Capture the cell that displays the provided text and extract its (x, y) central coordinate. 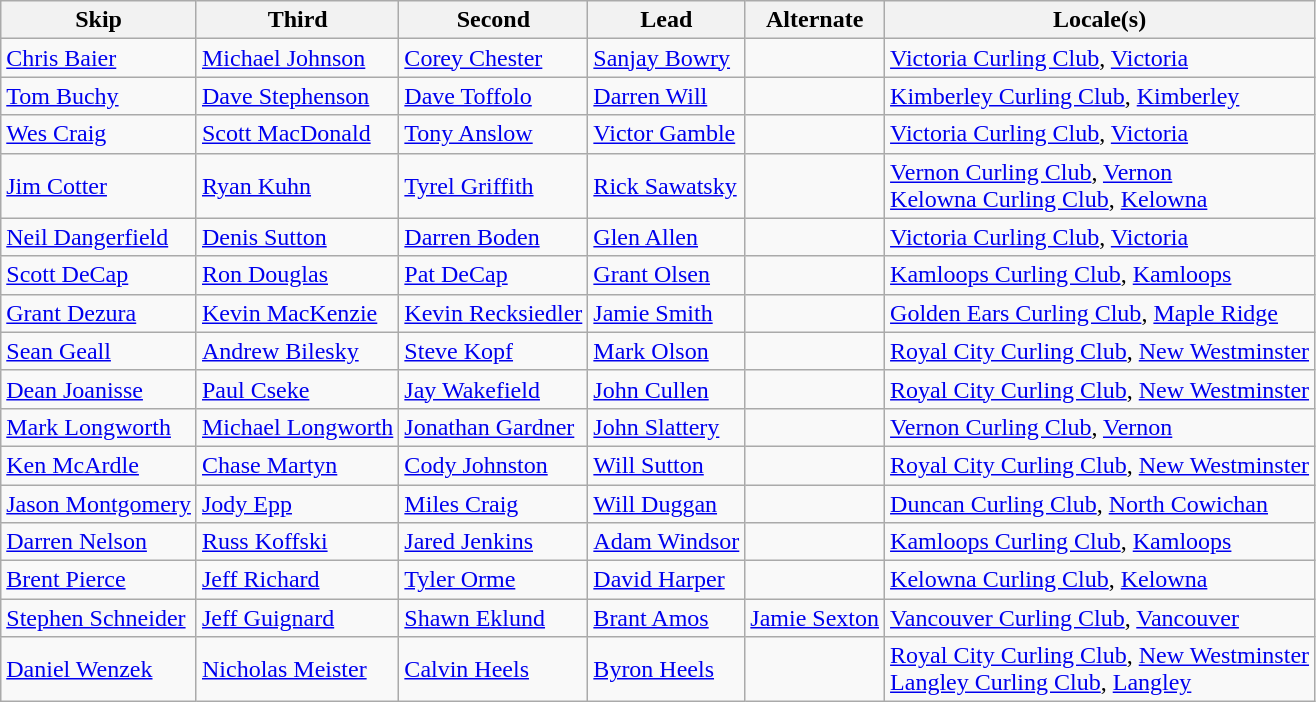
Tyler Orme (494, 580)
Jonathan Gardner (494, 427)
Jamie Sexton (815, 618)
Glen Allen (666, 237)
Nicholas Meister (297, 670)
Rick Sawatsky (666, 186)
Tony Anslow (494, 134)
Alternate (815, 20)
Kevin Recksiedler (494, 313)
Jason Montgomery (99, 503)
Tyrel Griffith (494, 186)
Sanjay Bowry (666, 58)
Adam Windsor (666, 542)
Paul Cseke (297, 389)
Kevin MacKenzie (297, 313)
Mark Longworth (99, 427)
Calvin Heels (494, 670)
Will Duggan (666, 503)
Jim Cotter (99, 186)
Ron Douglas (297, 275)
Vernon Curling Club, Vernon (1100, 427)
Russ Koffski (297, 542)
Michael Johnson (297, 58)
Chris Baier (99, 58)
Shawn Eklund (494, 618)
Kelowna Curling Club, Kelowna (1100, 580)
John Cullen (666, 389)
Golden Ears Curling Club, Maple Ridge (1100, 313)
Pat DeCap (494, 275)
Dave Stephenson (297, 96)
Mark Olson (666, 351)
Lead (666, 20)
Scott DeCap (99, 275)
Sean Geall (99, 351)
Tom Buchy (99, 96)
Royal City Curling Club, New Westminster Langley Curling Club, Langley (1100, 670)
Third (297, 20)
Will Sutton (666, 465)
Stephen Schneider (99, 618)
Jared Jenkins (494, 542)
David Harper (666, 580)
Daniel Wenzek (99, 670)
Kimberley Curling Club, Kimberley (1100, 96)
Vernon Curling Club, Vernon Kelowna Curling Club, Kelowna (1100, 186)
Neil Dangerfield (99, 237)
Victor Gamble (666, 134)
Chase Martyn (297, 465)
Ken McArdle (99, 465)
Miles Craig (494, 503)
Brant Amos (666, 618)
Vancouver Curling Club, Vancouver (1100, 618)
Ryan Kuhn (297, 186)
Second (494, 20)
Darren Boden (494, 237)
Dean Joanisse (99, 389)
Locale(s) (1100, 20)
Darren Nelson (99, 542)
Scott MacDonald (297, 134)
Steve Kopf (494, 351)
John Slattery (666, 427)
Cody Johnston (494, 465)
Jody Epp (297, 503)
Skip (99, 20)
Grant Olsen (666, 275)
Duncan Curling Club, North Cowichan (1100, 503)
Grant Dezura (99, 313)
Denis Sutton (297, 237)
Brent Pierce (99, 580)
Jay Wakefield (494, 389)
Wes Craig (99, 134)
Jeff Guignard (297, 618)
Jamie Smith (666, 313)
Dave Toffolo (494, 96)
Michael Longworth (297, 427)
Jeff Richard (297, 580)
Andrew Bilesky (297, 351)
Darren Will (666, 96)
Corey Chester (494, 58)
Byron Heels (666, 670)
